Extract the [x, y] coordinate from the center of the cell holding the provided text.  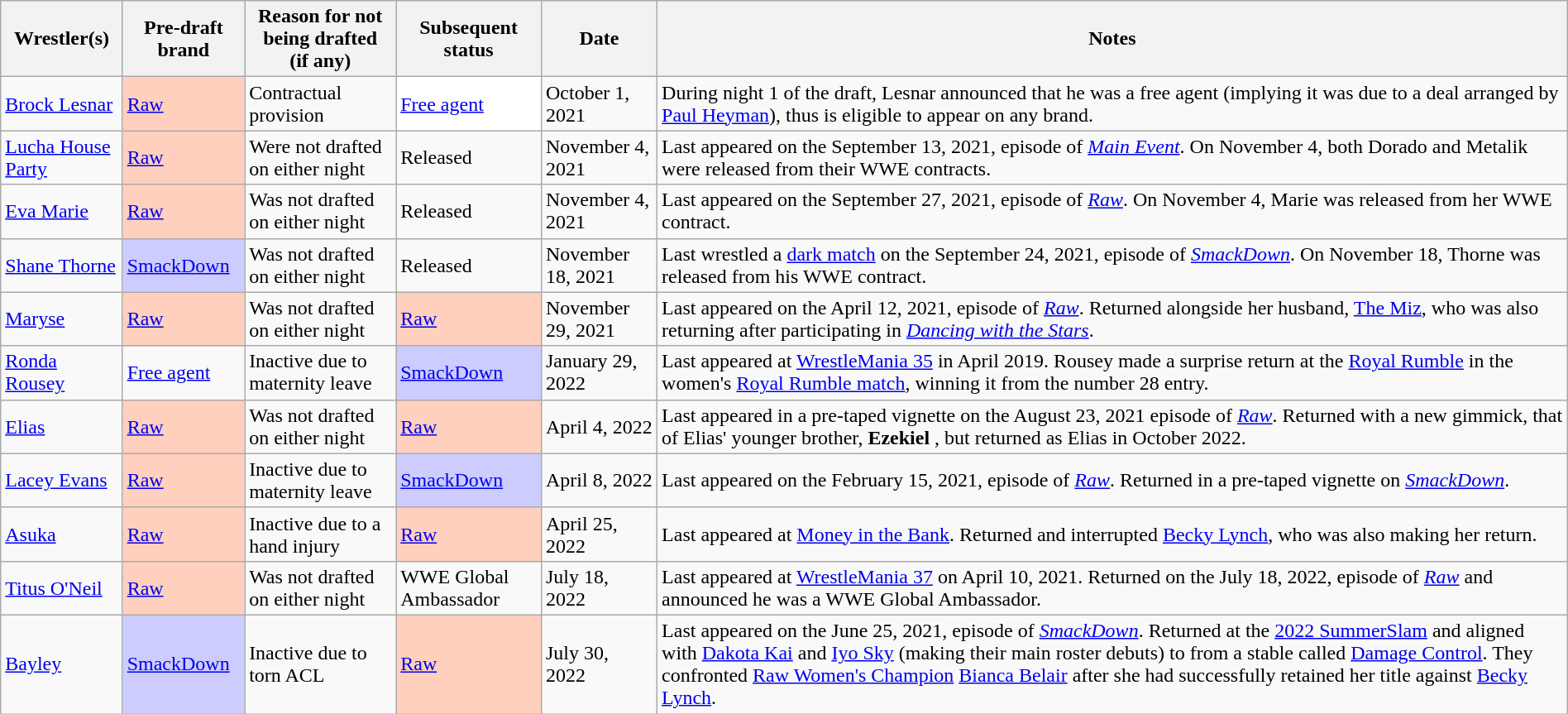
Elias [61, 427]
Wrestler(s) [61, 39]
WWE Global Ambassador [469, 587]
Eva Marie [61, 212]
Lacey Evans [61, 480]
July 18, 2022 [599, 587]
Were not drafted on either night [321, 157]
Last appeared on the September 27, 2021, episode of Raw. On November 4, Marie was released from her WWE contract. [1113, 212]
Shane Thorne [61, 265]
Bayley [61, 664]
Pre-draft brand [184, 39]
October 1, 2021 [599, 104]
Last appeared on the February 15, 2021, episode of Raw. Returned in a pre-taped vignette on SmackDown. [1113, 480]
Lucha House Party [61, 157]
Brock Lesnar [61, 104]
Last appeared at Money in the Bank. Returned and interrupted Becky Lynch, who was also making her return. [1113, 534]
Date [599, 39]
Reason for not being drafted(if any) [321, 39]
November 29, 2021 [599, 319]
January 29, 2022 [599, 372]
July 30, 2022 [599, 664]
Notes [1113, 39]
Inactive due to a hand injury [321, 534]
Last appeared on the September 13, 2021, episode of Main Event. On November 4, both Dorado and Metalik were released from their WWE contracts. [1113, 157]
Subsequent status [469, 39]
Maryse [61, 319]
Contractual provision [321, 104]
Last appeared at WrestleMania 37 on April 10, 2021. Returned on the July 18, 2022, episode of Raw and announced he was a WWE Global Ambassador. [1113, 587]
November 18, 2021 [599, 265]
Inactive due to torn ACL [321, 664]
Titus O'Neil [61, 587]
Asuka [61, 534]
Last wrestled a dark match on the September 24, 2021, episode of SmackDown. On November 18, Thorne was released from his WWE contract. [1113, 265]
April 8, 2022 [599, 480]
April 4, 2022 [599, 427]
April 25, 2022 [599, 534]
Ronda Rousey [61, 372]
